Return (x, y) of the center of cell containing provided text 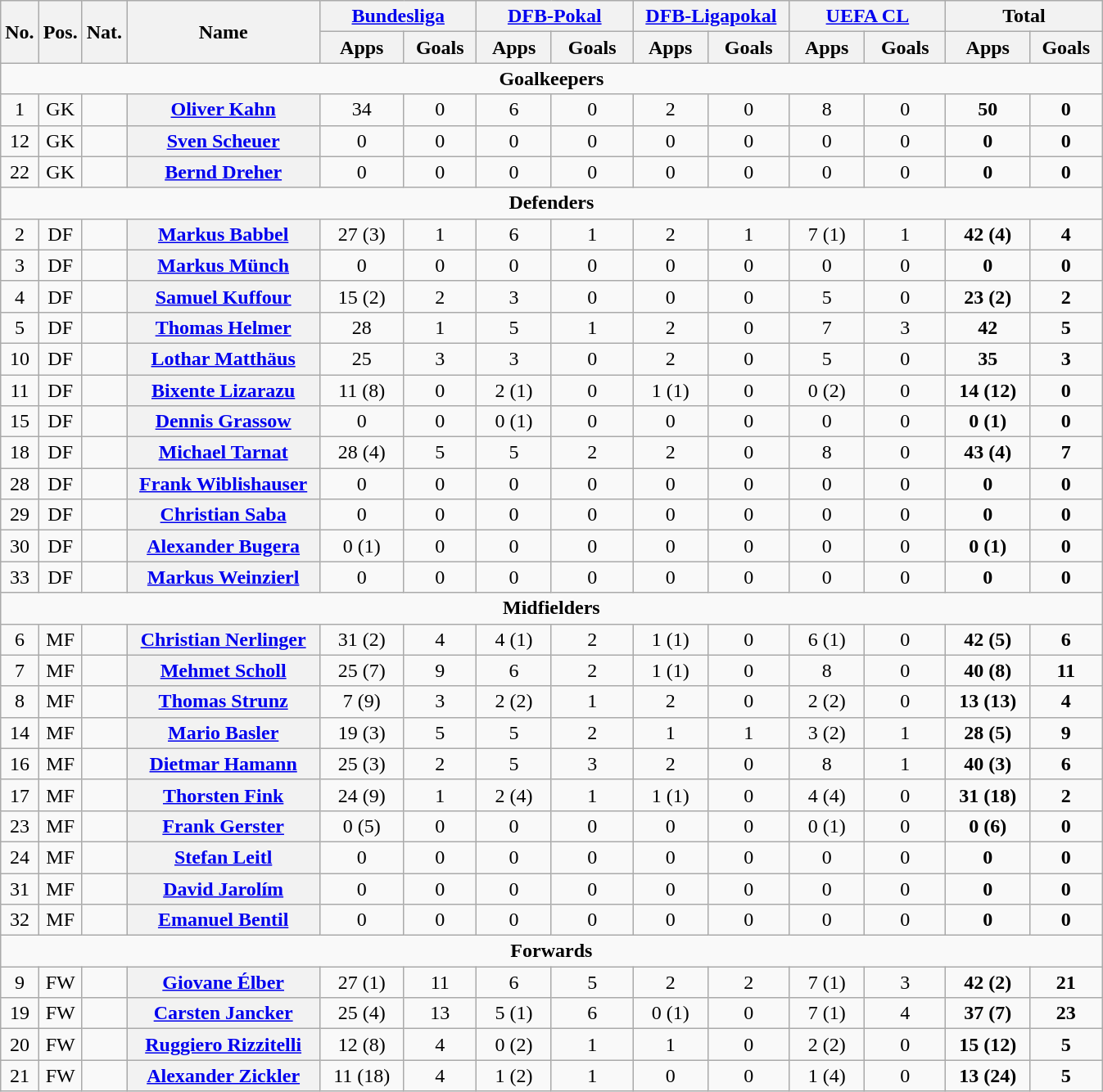
Markus Babbel (224, 234)
2 (1) (514, 390)
33 (20, 577)
7 (9) (362, 702)
Dietmar Hamann (224, 764)
11 (18) (362, 1076)
24 (9) (362, 795)
Sven Scheuer (224, 141)
Nat. (104, 32)
Mario Basler (224, 733)
Frank Wiblishauser (224, 484)
1 (4) (827, 1076)
Thorsten Fink (224, 795)
Alexander Zickler (224, 1076)
40 (3) (988, 764)
50 (988, 110)
Defenders (552, 203)
25 (7) (362, 670)
15 (2) (362, 296)
Giovane Élber (224, 982)
42 (5) (988, 639)
15 (12) (988, 1045)
14 (12) (988, 390)
16 (20, 764)
Total (1024, 16)
31 (2) (362, 639)
20 (20, 1045)
35 (988, 359)
DFB-Pokal (555, 16)
22 (20, 172)
31 (18) (988, 795)
Markus Weinzierl (224, 577)
11 (8) (362, 390)
4 (1) (514, 639)
12 (8) (362, 1045)
18 (20, 453)
13 (441, 1013)
23 (2) (988, 296)
30 (20, 546)
Bundesliga (398, 16)
Lothar Matthäus (224, 359)
37 (7) (988, 1013)
31 (20, 888)
Pos. (61, 32)
Bixente Lizarazu (224, 390)
Michael Tarnat (224, 453)
Samuel Kuffour (224, 296)
Bernd Dreher (224, 172)
0 (6) (988, 826)
17 (20, 795)
Thomas Strunz (224, 702)
27 (1) (362, 982)
29 (20, 515)
Oliver Kahn (224, 110)
Midfielders (552, 608)
25 (362, 359)
42 (988, 327)
24 (20, 857)
34 (362, 110)
32 (20, 920)
40 (8) (988, 670)
1 (2) (514, 1076)
No. (20, 32)
12 (20, 141)
19 (20, 1013)
25 (3) (362, 764)
14 (20, 733)
UEFA CL (868, 16)
2 (4) (514, 795)
3 (2) (827, 733)
Christian Saba (224, 515)
42 (2) (988, 982)
15 (20, 422)
5 (1) (514, 1013)
Markus Münch (224, 265)
13 (24) (988, 1076)
Carsten Jancker (224, 1013)
Dennis Grassow (224, 422)
Frank Gerster (224, 826)
Alexander Bugera (224, 546)
43 (4) (988, 453)
Christian Nerlinger (224, 639)
25 (4) (362, 1013)
Thomas Helmer (224, 327)
Ruggiero Rizzitelli (224, 1045)
42 (4) (988, 234)
Name (224, 32)
Forwards (552, 951)
David Jarolím (224, 888)
Mehmet Scholl (224, 670)
27 (3) (362, 234)
0 (5) (362, 826)
13 (13) (988, 702)
DFB-Ligapokal (711, 16)
28 (5) (988, 733)
4 (4) (827, 795)
19 (3) (362, 733)
Stefan Leitl (224, 857)
28 (4) (362, 453)
10 (20, 359)
6 (1) (827, 639)
Emanuel Bentil (224, 920)
Goalkeepers (552, 79)
